Capture the cell that displays the provided text and extract its (x, y) central coordinate. 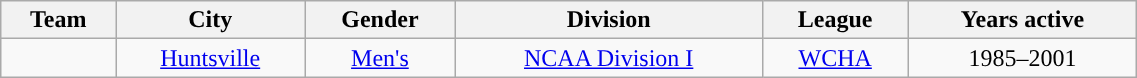
Team (58, 20)
Men's (380, 58)
Huntsville (210, 58)
City (210, 20)
League (835, 20)
Gender (380, 20)
1985–2001 (1022, 58)
NCAA Division I (608, 58)
WCHA (835, 58)
Division (608, 20)
Years active (1022, 20)
